Output the (X, Y) coordinate of the center of the cell containing the given text.  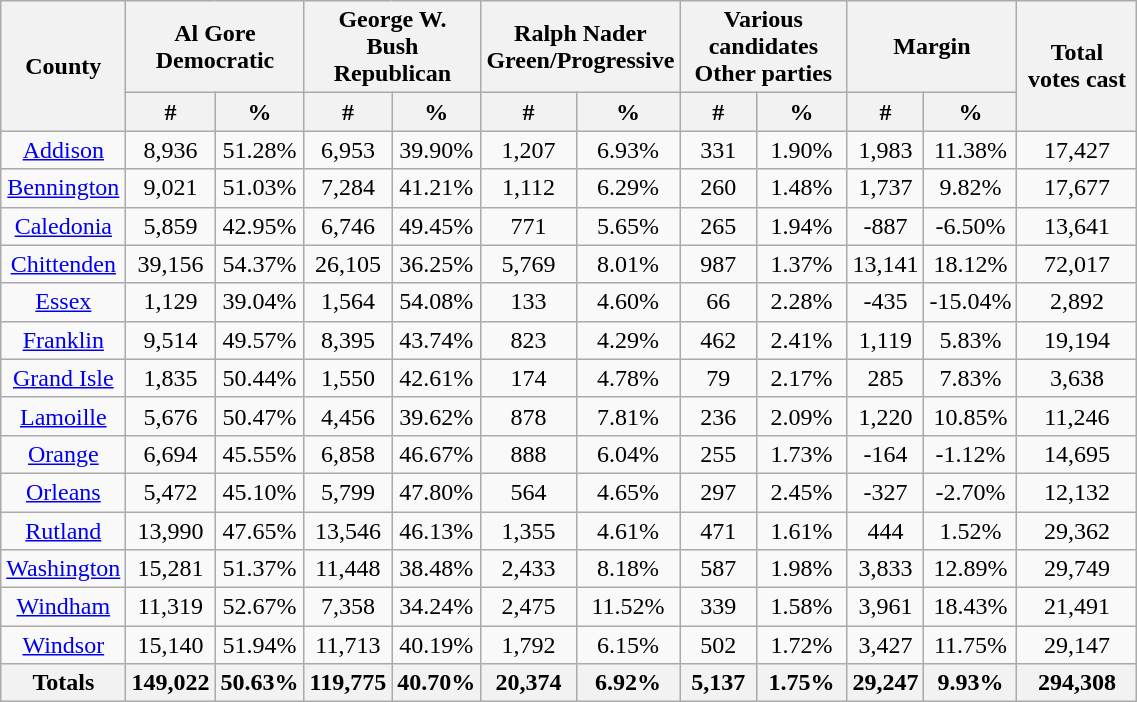
66 (718, 302)
5,472 (170, 492)
6.29% (628, 188)
462 (718, 340)
5,137 (718, 683)
13,546 (348, 531)
1,220 (886, 416)
1.90% (802, 150)
72,017 (1077, 264)
Bennington (64, 188)
5,769 (528, 264)
7,284 (348, 188)
1,737 (886, 188)
Ralph NaderGreen/Progressive (580, 47)
-15.04% (970, 302)
7,358 (348, 607)
Essex (64, 302)
George W. BushRepublican (392, 47)
40.19% (436, 645)
2.41% (802, 340)
Windham (64, 607)
40.70% (436, 683)
41.21% (436, 188)
51.94% (260, 645)
45.55% (260, 454)
1.94% (802, 226)
Addison (64, 150)
7.83% (970, 378)
8.18% (628, 569)
26,105 (348, 264)
Chittenden (64, 264)
18.43% (970, 607)
52.67% (260, 607)
47.80% (436, 492)
888 (528, 454)
50.63% (260, 683)
174 (528, 378)
45.10% (260, 492)
Orange (64, 454)
3,833 (886, 569)
10.85% (970, 416)
2.45% (802, 492)
1,983 (886, 150)
9,021 (170, 188)
1.72% (802, 645)
2,433 (528, 569)
15,281 (170, 569)
987 (718, 264)
119,775 (348, 683)
2,892 (1077, 302)
1.73% (802, 454)
43.74% (436, 340)
47.65% (260, 531)
8,936 (170, 150)
5,799 (348, 492)
771 (528, 226)
Grand Isle (64, 378)
1.75% (802, 683)
2,475 (528, 607)
1.52% (970, 531)
51.37% (260, 569)
29,362 (1077, 531)
1,129 (170, 302)
-164 (886, 454)
1,119 (886, 340)
6,858 (348, 454)
471 (718, 531)
7.81% (628, 416)
51.28% (260, 150)
285 (886, 378)
255 (718, 454)
11,246 (1077, 416)
-887 (886, 226)
39,156 (170, 264)
6.93% (628, 150)
13,641 (1077, 226)
50.47% (260, 416)
13,141 (886, 264)
-435 (886, 302)
54.37% (260, 264)
46.13% (436, 531)
6,746 (348, 226)
3,427 (886, 645)
9.82% (970, 188)
39.04% (260, 302)
339 (718, 607)
-327 (886, 492)
2.17% (802, 378)
8.01% (628, 264)
4.60% (628, 302)
502 (718, 645)
Totals (64, 683)
6.04% (628, 454)
39.90% (436, 150)
51.03% (260, 188)
-2.70% (970, 492)
Caledonia (64, 226)
1.98% (802, 569)
297 (718, 492)
49.45% (436, 226)
Rutland (64, 531)
21,491 (1077, 607)
4.78% (628, 378)
Margin (932, 47)
11,448 (348, 569)
564 (528, 492)
14,695 (1077, 454)
County (64, 66)
6.15% (628, 645)
Lamoille (64, 416)
4.65% (628, 492)
79 (718, 378)
444 (886, 531)
1,207 (528, 150)
5.65% (628, 226)
Various candidatesOther parties (764, 47)
236 (718, 416)
39.62% (436, 416)
331 (718, 150)
20,374 (528, 683)
265 (718, 226)
19,194 (1077, 340)
4.61% (628, 531)
29,247 (886, 683)
Orleans (64, 492)
Franklin (64, 340)
2.09% (802, 416)
1,550 (348, 378)
1,355 (528, 531)
133 (528, 302)
5,859 (170, 226)
3,638 (1077, 378)
9,514 (170, 340)
12,132 (1077, 492)
587 (718, 569)
2.28% (802, 302)
6,694 (170, 454)
11.75% (970, 645)
17,677 (1077, 188)
17,427 (1077, 150)
1.37% (802, 264)
36.25% (436, 264)
11.38% (970, 150)
-1.12% (970, 454)
294,308 (1077, 683)
13,990 (170, 531)
Al GoreDemocratic (215, 47)
5.83% (970, 340)
11,713 (348, 645)
Windsor (64, 645)
6,953 (348, 150)
50.44% (260, 378)
Washington (64, 569)
42.95% (260, 226)
4,456 (348, 416)
1.61% (802, 531)
12.89% (970, 569)
15,140 (170, 645)
6.92% (628, 683)
49.57% (260, 340)
29,749 (1077, 569)
8,395 (348, 340)
4.29% (628, 340)
1,112 (528, 188)
878 (528, 416)
29,147 (1077, 645)
260 (718, 188)
34.24% (436, 607)
11,319 (170, 607)
1.58% (802, 607)
38.48% (436, 569)
1,564 (348, 302)
42.61% (436, 378)
-6.50% (970, 226)
9.93% (970, 683)
3,961 (886, 607)
5,676 (170, 416)
823 (528, 340)
1,792 (528, 645)
149,022 (170, 683)
18.12% (970, 264)
46.67% (436, 454)
54.08% (436, 302)
11.52% (628, 607)
Total votes cast (1077, 66)
1.48% (802, 188)
1,835 (170, 378)
